Return [x, y] of the center of cell containing provided text 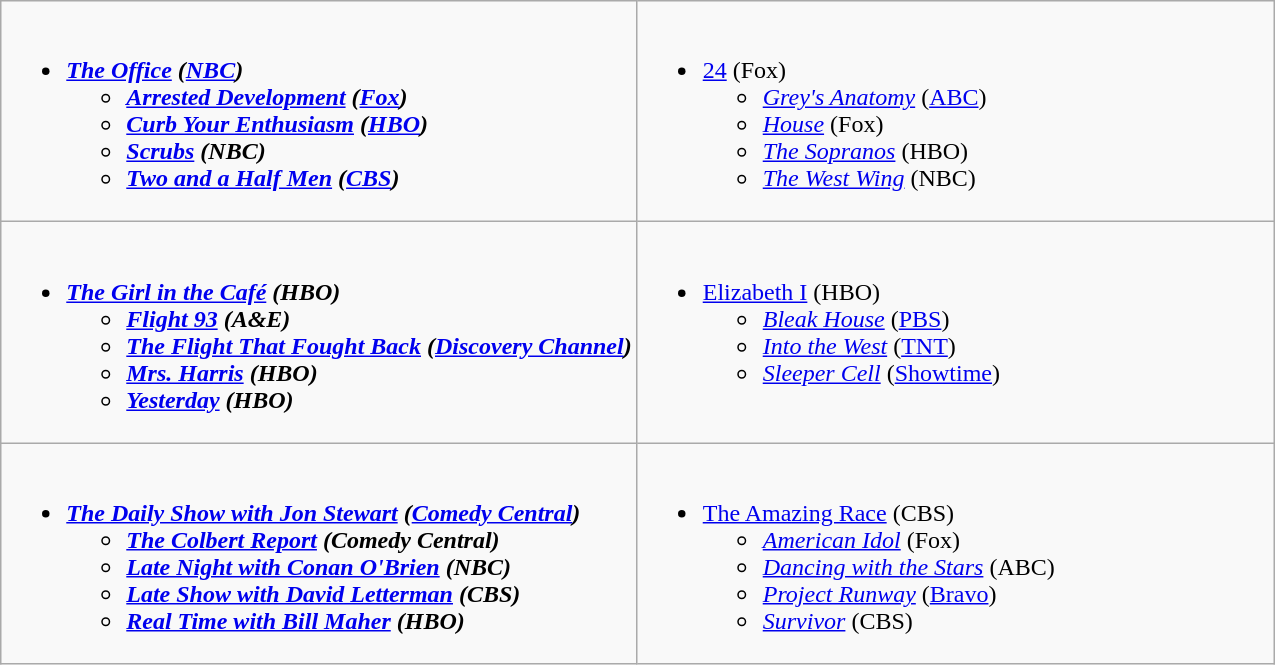
The Girl in the Café (HBO)Flight 93 (A&E)The Flight That Fought Back (Discovery Channel)Mrs. Harris (HBO)Yesterday (HBO) [319, 332]
Elizabeth I (HBO)Bleak House (PBS)Into the West (TNT)Sleeper Cell (Showtime) [955, 332]
24 (Fox)Grey's Anatomy (ABC)House (Fox)The Sopranos (HBO)The West Wing (NBC) [955, 112]
The Amazing Race (CBS)American Idol (Fox)Dancing with the Stars (ABC)Project Runway (Bravo)Survivor (CBS) [955, 554]
The Office (NBC)Arrested Development (Fox)Curb Your Enthusiasm (HBO)Scrubs (NBC)Two and a Half Men (CBS) [319, 112]
